Provide the [X, Y] coordinate of the cell's center where the given text is located.  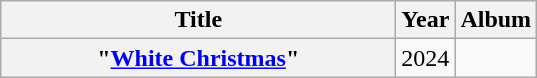
Title [198, 20]
"White Christmas" [198, 58]
Album [496, 20]
Year [426, 20]
2024 [426, 58]
